Capture the cell that displays the provided text and extract its [x, y] central coordinate. 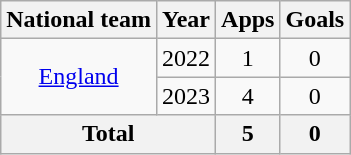
Year [186, 20]
Total [108, 134]
England [79, 77]
1 [248, 58]
2023 [186, 96]
Apps [248, 20]
5 [248, 134]
4 [248, 96]
Goals [315, 20]
2022 [186, 58]
National team [79, 20]
